From the cell containing the given text, extract its center point as [X, Y] coordinate. 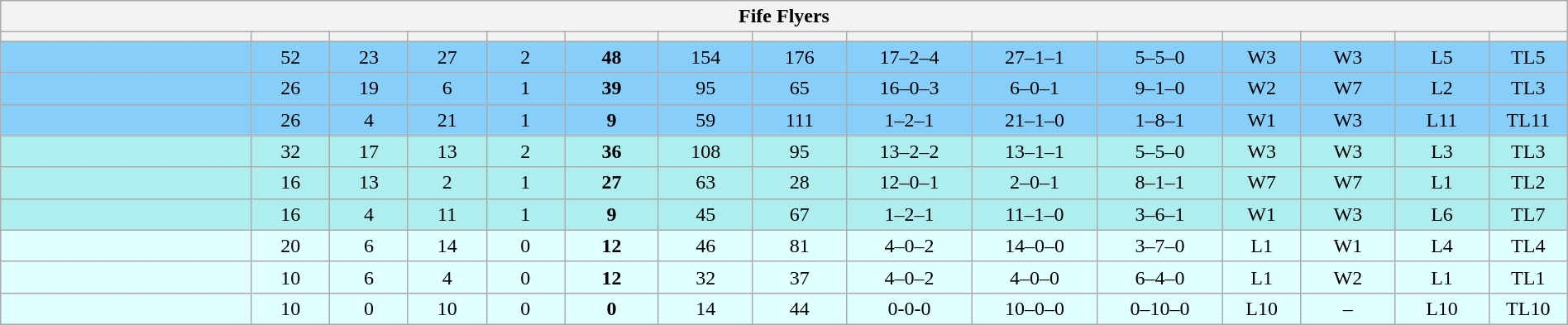
L3 [1442, 151]
3–6–1 [1160, 214]
L4 [1442, 246]
TL11 [1528, 120]
1–8–1 [1160, 120]
46 [705, 246]
TL1 [1528, 277]
TL10 [1528, 308]
9–1–0 [1160, 88]
65 [800, 88]
44 [800, 308]
4–0–0 [1035, 277]
39 [612, 88]
13–1–1 [1035, 151]
176 [800, 57]
48 [612, 57]
21 [447, 120]
21–1–0 [1035, 120]
59 [705, 120]
19 [369, 88]
20 [291, 246]
8–1–1 [1160, 183]
13–2–2 [910, 151]
27–1–1 [1035, 57]
67 [800, 214]
6–0–1 [1035, 88]
TL2 [1528, 183]
L2 [1442, 88]
L5 [1442, 57]
3–7–0 [1160, 246]
0–10–0 [1160, 308]
23 [369, 57]
TL4 [1528, 246]
– [1348, 308]
111 [800, 120]
17 [369, 151]
TL7 [1528, 214]
2–0–1 [1035, 183]
16–0–3 [910, 88]
63 [705, 183]
L6 [1442, 214]
37 [800, 277]
11–1–0 [1035, 214]
81 [800, 246]
L11 [1442, 120]
36 [612, 151]
45 [705, 214]
TL5 [1528, 57]
12–0–1 [910, 183]
154 [705, 57]
11 [447, 214]
108 [705, 151]
17–2–4 [910, 57]
10–0–0 [1035, 308]
6–4–0 [1160, 277]
Fife Flyers [784, 17]
52 [291, 57]
0-0-0 [910, 308]
28 [800, 183]
14–0–0 [1035, 246]
